From the cell containing the given text, extract its center point as [x, y] coordinate. 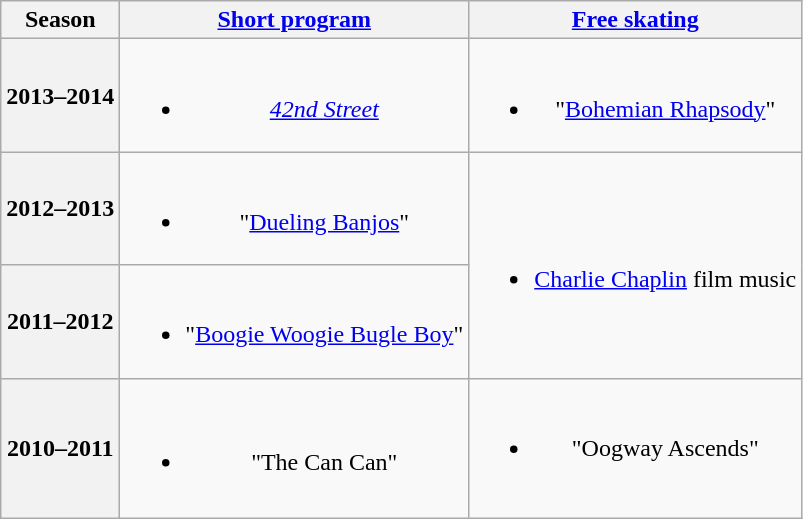
Season [60, 20]
"Bohemian Rhapsody" [636, 96]
2013–2014 [60, 96]
"Oogway Ascends" [636, 448]
"Dueling Banjos" [294, 208]
2012–2013 [60, 208]
2011–2012 [60, 322]
Free skating [636, 20]
Short program [294, 20]
42nd Street [294, 96]
Charlie Chaplin film music [636, 265]
2010–2011 [60, 448]
"Boogie Woogie Bugle Boy" [294, 322]
"The Can Can" [294, 448]
